Locate the cell with the specified text and output its (x, y) center coordinate. 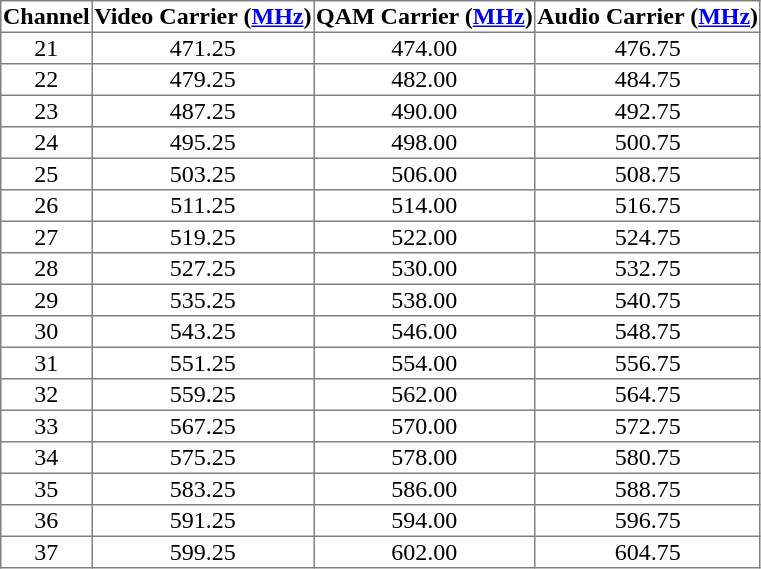
564.75 (648, 395)
578.00 (424, 458)
35 (46, 489)
575.25 (203, 458)
562.00 (424, 395)
591.25 (203, 521)
476.75 (648, 48)
28 (46, 269)
26 (46, 206)
33 (46, 426)
Channel (46, 17)
522.00 (424, 237)
588.75 (648, 489)
532.75 (648, 269)
554.00 (424, 363)
495.25 (203, 143)
36 (46, 521)
527.25 (203, 269)
514.00 (424, 206)
519.25 (203, 237)
538.00 (424, 300)
543.25 (203, 332)
586.00 (424, 489)
490.00 (424, 111)
546.00 (424, 332)
580.75 (648, 458)
32 (46, 395)
34 (46, 458)
556.75 (648, 363)
530.00 (424, 269)
Video Carrier (MHz) (203, 17)
551.25 (203, 363)
22 (46, 80)
37 (46, 552)
567.25 (203, 426)
535.25 (203, 300)
482.00 (424, 80)
602.00 (424, 552)
29 (46, 300)
508.75 (648, 174)
27 (46, 237)
487.25 (203, 111)
503.25 (203, 174)
524.75 (648, 237)
23 (46, 111)
24 (46, 143)
471.25 (203, 48)
559.25 (203, 395)
25 (46, 174)
484.75 (648, 80)
596.75 (648, 521)
548.75 (648, 332)
31 (46, 363)
479.25 (203, 80)
604.75 (648, 552)
QAM Carrier (MHz) (424, 17)
30 (46, 332)
594.00 (424, 521)
506.00 (424, 174)
572.75 (648, 426)
570.00 (424, 426)
500.75 (648, 143)
492.75 (648, 111)
516.75 (648, 206)
511.25 (203, 206)
583.25 (203, 489)
474.00 (424, 48)
498.00 (424, 143)
21 (46, 48)
Audio Carrier (MHz) (648, 17)
540.75 (648, 300)
599.25 (203, 552)
